Find where the given text appears and provide that cell's center as [X, Y] coordinate. 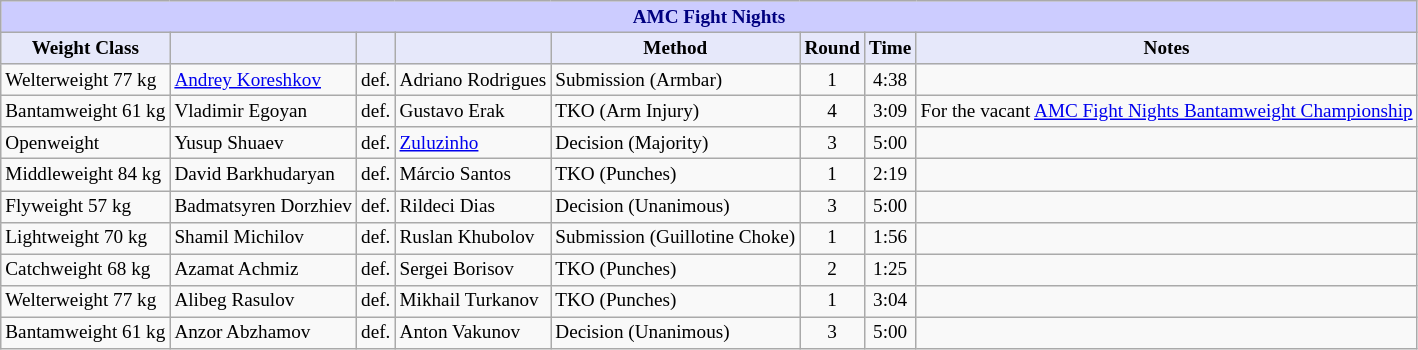
Yusup Shuaev [264, 143]
Zuluzinho [473, 143]
David Barkhudaryan [264, 175]
4 [832, 111]
Decision (Majority) [676, 143]
Sergei Borisov [473, 270]
Mikhail Turkanov [473, 301]
Vladimir Egoyan [264, 111]
Catchweight 68 kg [86, 270]
Lightweight 70 kg [86, 238]
1:56 [890, 238]
Adriano Rodrigues [473, 80]
Openweight [86, 143]
Notes [1166, 48]
TKO (Arm Injury) [676, 111]
Badmatsyren Dorzhiev [264, 206]
Submission (Armbar) [676, 80]
1:25 [890, 270]
Round [832, 48]
Middleweight 84 kg [86, 175]
Shamil Michilov [264, 238]
2 [832, 270]
For the vacant AMC Fight Nights Bantamweight Championship [1166, 111]
Flyweight 57 kg [86, 206]
Ruslan Khubolov [473, 238]
Anzor Abzhamov [264, 333]
Submission (Guillotine Choke) [676, 238]
Gustavo Erak [473, 111]
Alibeg Rasulov [264, 301]
Rildeci Dias [473, 206]
3:09 [890, 111]
3:04 [890, 301]
Anton Vakunov [473, 333]
2:19 [890, 175]
Márcio Santos [473, 175]
Andrey Koreshkov [264, 80]
Time [890, 48]
AMC Fight Nights [709, 17]
Weight Class [86, 48]
4:38 [890, 80]
Method [676, 48]
Azamat Achmiz [264, 270]
